Extract the (x, y) coordinate from the center of the cell holding the provided text.  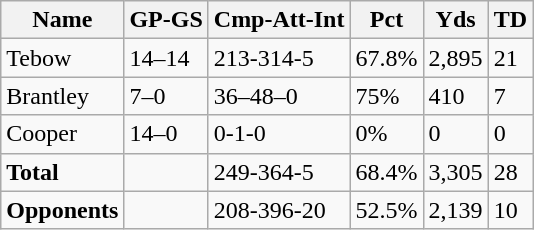
75% (386, 96)
Brantley (62, 96)
Total (62, 172)
Pct (386, 20)
0% (386, 134)
213-314-5 (279, 58)
21 (510, 58)
3,305 (456, 172)
410 (456, 96)
Cmp-Att-Int (279, 20)
14–0 (166, 134)
249-364-5 (279, 172)
2,139 (456, 210)
7–0 (166, 96)
TD (510, 20)
36–48–0 (279, 96)
Tebow (62, 58)
68.4% (386, 172)
52.5% (386, 210)
0-1-0 (279, 134)
208-396-20 (279, 210)
28 (510, 172)
7 (510, 96)
Name (62, 20)
Cooper (62, 134)
Yds (456, 20)
Opponents (62, 210)
14–14 (166, 58)
10 (510, 210)
67.8% (386, 58)
GP-GS (166, 20)
2,895 (456, 58)
